Determine the (X, Y) coordinate at the center of the cell enclosing the given text.  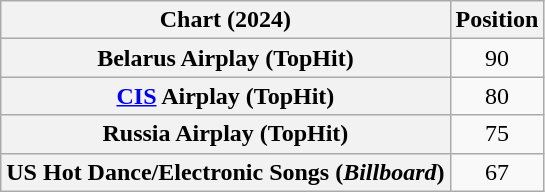
Position (497, 20)
CIS Airplay (TopHit) (226, 96)
90 (497, 58)
80 (497, 96)
Russia Airplay (TopHit) (226, 134)
US Hot Dance/Electronic Songs (Billboard) (226, 172)
Belarus Airplay (TopHit) (226, 58)
Chart (2024) (226, 20)
75 (497, 134)
67 (497, 172)
